Extract the [X, Y] coordinate from the center of the cell holding the provided text.  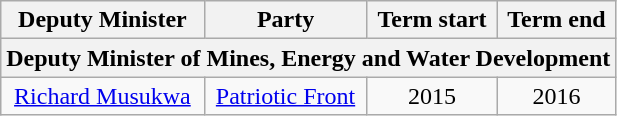
Deputy Minister [102, 20]
Party [286, 20]
Deputy Minister of Mines, Energy and Water Development [308, 58]
Patriotic Front [286, 96]
2015 [432, 96]
2016 [556, 96]
Term end [556, 20]
Term start [432, 20]
Richard Musukwa [102, 96]
